Pinpoint the cell where the given text exists, returning its [X, Y] midpoint coordinate. 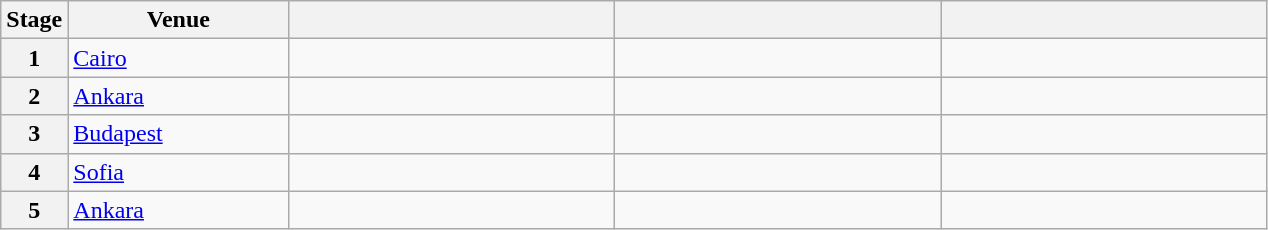
3 [34, 134]
Cairo [178, 58]
Venue [178, 20]
4 [34, 172]
Budapest [178, 134]
Sofia [178, 172]
2 [34, 96]
1 [34, 58]
Stage [34, 20]
5 [34, 210]
